Return [x, y] of the center of cell containing provided text 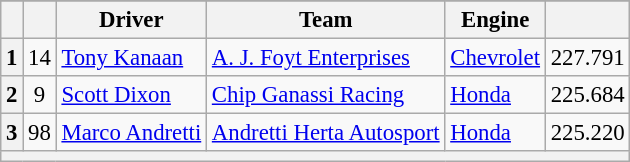
3 [12, 133]
Driver [131, 20]
Andretti Herta Autosport [326, 133]
227.791 [588, 58]
225.220 [588, 133]
225.684 [588, 95]
Team [326, 20]
Tony Kanaan [131, 58]
Chip Ganassi Racing [326, 95]
14 [40, 58]
1 [12, 58]
Engine [495, 20]
Chevrolet [495, 58]
A. J. Foyt Enterprises [326, 58]
Scott Dixon [131, 95]
98 [40, 133]
2 [12, 95]
9 [40, 95]
Marco Andretti [131, 133]
